Determine the [x, y] coordinate at the center of the cell enclosing the given text.  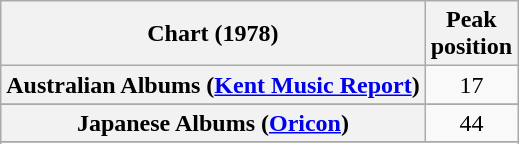
Japanese Albums (Oricon) [213, 123]
Chart (1978) [213, 34]
Australian Albums (Kent Music Report) [213, 85]
44 [471, 123]
17 [471, 85]
Peakposition [471, 34]
